Return the (x, y) coordinate for the center point of the cell that contains the specified text.  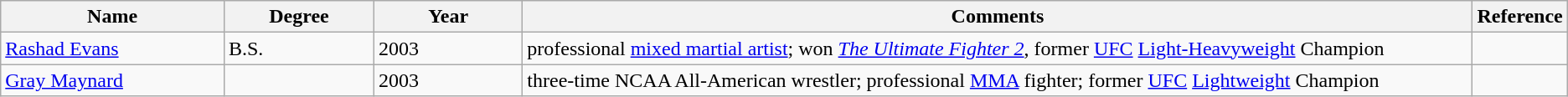
three-time NCAA All-American wrestler; professional MMA fighter; former UFC Lightweight Champion (998, 80)
Gray Maynard (112, 80)
Degree (298, 17)
B.S. (298, 48)
Name (112, 17)
Rashad Evans (112, 48)
Comments (998, 17)
Year (449, 17)
professional mixed martial artist; won The Ultimate Fighter 2, former UFC Light-Heavyweight Champion (998, 48)
Reference (1519, 17)
